Determine the (x, y) coordinate at the center of the cell enclosing the given text.  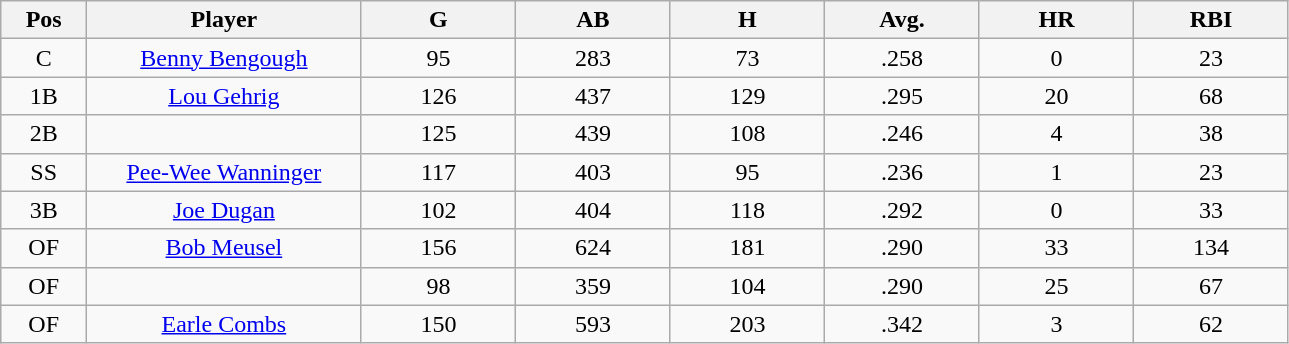
Benny Bengough (224, 58)
403 (593, 172)
203 (747, 324)
C (44, 58)
Bob Meusel (224, 248)
150 (438, 324)
73 (747, 58)
H (747, 20)
181 (747, 248)
38 (1212, 134)
Joe Dugan (224, 210)
HR (1056, 20)
1 (1056, 172)
4 (1056, 134)
.342 (902, 324)
3 (1056, 324)
Lou Gehrig (224, 96)
134 (1212, 248)
.292 (902, 210)
624 (593, 248)
G (438, 20)
117 (438, 172)
20 (1056, 96)
156 (438, 248)
593 (593, 324)
Pos (44, 20)
SS (44, 172)
404 (593, 210)
AB (593, 20)
.236 (902, 172)
Avg. (902, 20)
Player (224, 20)
.246 (902, 134)
62 (1212, 324)
98 (438, 286)
108 (747, 134)
.295 (902, 96)
1B (44, 96)
RBI (1212, 20)
68 (1212, 96)
118 (747, 210)
3B (44, 210)
.258 (902, 58)
437 (593, 96)
439 (593, 134)
25 (1056, 286)
104 (747, 286)
129 (747, 96)
359 (593, 286)
Pee-Wee Wanninger (224, 172)
2B (44, 134)
283 (593, 58)
Earle Combs (224, 324)
67 (1212, 286)
102 (438, 210)
125 (438, 134)
126 (438, 96)
